Identify which cell holds the provided text, then report its (x, y) central coordinate. 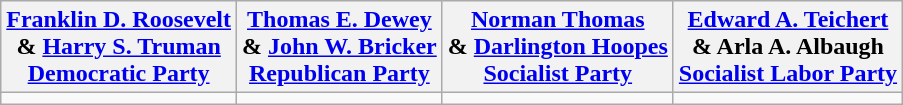
Thomas E. Dewey & John W. BrickerRepublican Party (339, 47)
Norman Thomas & Darlington HoopesSocialist Party (558, 47)
Edward A. Teichert & Arla A. AlbaughSocialist Labor Party (788, 47)
Franklin D. Roosevelt & Harry S. TrumanDemocratic Party (119, 47)
